For the text-containing cell, return its midpoint in [X, Y] coordinate format. 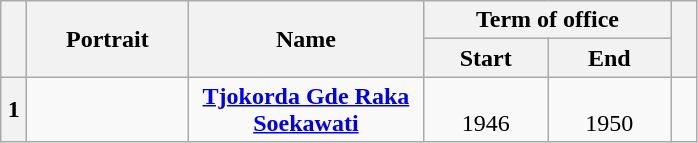
Portrait [108, 39]
Start [486, 58]
1946 [486, 110]
End [610, 58]
Term of office [548, 20]
Tjokorda Gde Raka Soekawati [306, 110]
1 [14, 110]
Name [306, 39]
1950 [610, 110]
